Capture the cell that displays the provided text and extract its [x, y] central coordinate. 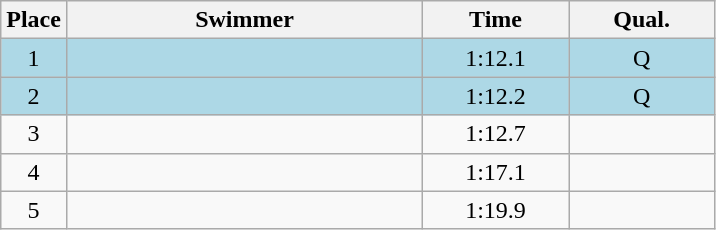
1:12.1 [496, 58]
1:17.1 [496, 172]
1:12.2 [496, 96]
Time [496, 20]
Qual. [642, 20]
Place [34, 20]
1:19.9 [496, 210]
3 [34, 134]
5 [34, 210]
Swimmer [244, 20]
1 [34, 58]
2 [34, 96]
1:12.7 [496, 134]
4 [34, 172]
